Scan for the cell matching the given text and deliver its (x, y) coordinate at center. 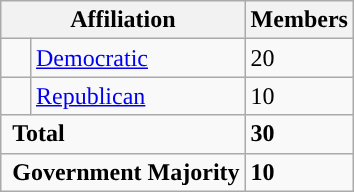
Affiliation (123, 20)
Democratic (138, 58)
Members (299, 20)
30 (299, 134)
20 (299, 58)
Republican (138, 96)
Government Majority (123, 172)
Total (123, 134)
